Search for the cell housing the specified text and yield its (X, Y) center coordinate. 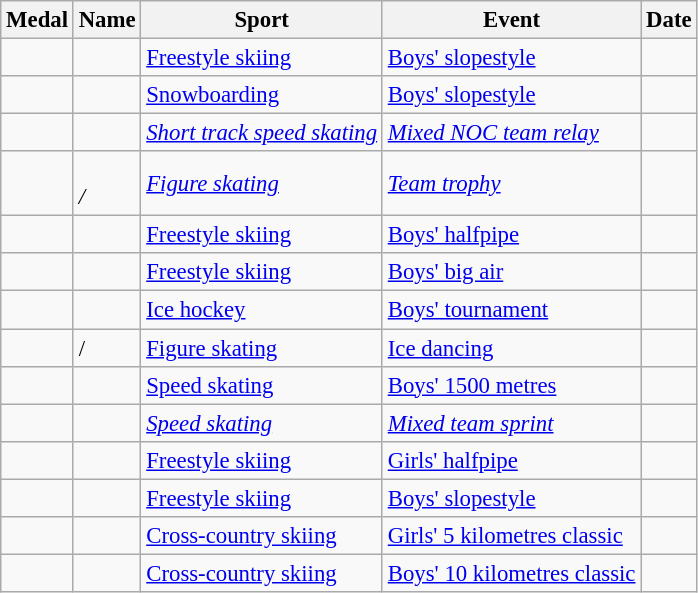
Boys' tournament (511, 310)
Sport (262, 20)
Event (511, 20)
Medal (38, 20)
Team trophy (511, 184)
Snowboarding (262, 95)
Short track speed skating (262, 133)
Girls' halfpipe (511, 460)
Boys' 1500 metres (511, 385)
Mixed team sprint (511, 423)
Boys' halfpipe (511, 235)
Ice hockey (262, 310)
Ice dancing (511, 348)
Date (669, 20)
Boys' big air (511, 273)
Girls' 5 kilometres classic (511, 536)
Name (107, 20)
Boys' 10 kilometres classic (511, 573)
Mixed NOC team relay (511, 133)
